Return the [x, y] coordinate for the center point of the cell that contains the specified text.  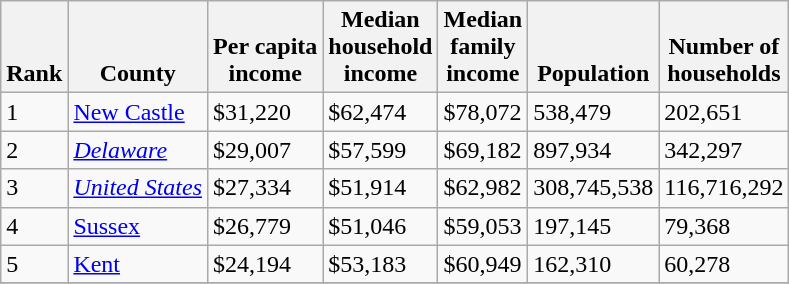
$31,220 [266, 112]
$57,599 [380, 150]
$59,053 [483, 226]
$60,949 [483, 264]
Medianhouseholdincome [380, 47]
$29,007 [266, 150]
$51,914 [380, 188]
$62,982 [483, 188]
Sussex [138, 226]
3 [34, 188]
197,145 [594, 226]
$53,183 [380, 264]
$51,046 [380, 226]
Delaware [138, 150]
4 [34, 226]
Number ofhouseholds [724, 47]
County [138, 47]
5 [34, 264]
$24,194 [266, 264]
79,368 [724, 226]
$69,182 [483, 150]
$26,779 [266, 226]
Population [594, 47]
$78,072 [483, 112]
$27,334 [266, 188]
538,479 [594, 112]
1 [34, 112]
897,934 [594, 150]
116,716,292 [724, 188]
$62,474 [380, 112]
2 [34, 150]
342,297 [724, 150]
60,278 [724, 264]
162,310 [594, 264]
New Castle [138, 112]
202,651 [724, 112]
Rank [34, 47]
Per capitaincome [266, 47]
Medianfamilyincome [483, 47]
308,745,538 [594, 188]
Kent [138, 264]
United States [138, 188]
